Locate the cell with the specified text and output its (X, Y) center coordinate. 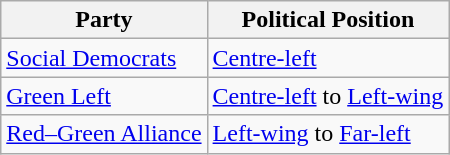
Social Democrats (104, 58)
Party (104, 20)
Green Left (104, 96)
Political Position (328, 20)
Left-wing to Far-left (328, 134)
Centre-left (328, 58)
Red–Green Alliance (104, 134)
Centre-left to Left-wing (328, 96)
